Search for the cell housing the specified text and yield its (x, y) center coordinate. 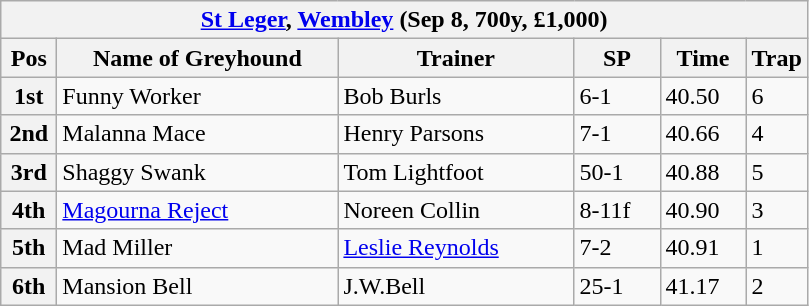
3 (776, 210)
J.W.Bell (456, 286)
2 (776, 286)
40.66 (703, 134)
4 (776, 134)
Mad Miller (198, 248)
Noreen Collin (456, 210)
St Leger, Wembley (Sep 8, 700y, £1,000) (404, 20)
6th (29, 286)
7-1 (617, 134)
Leslie Reynolds (456, 248)
Name of Greyhound (198, 58)
Malanna Mace (198, 134)
Trainer (456, 58)
5 (776, 172)
7-2 (617, 248)
41.17 (703, 286)
Tom Lightfoot (456, 172)
Magourna Reject (198, 210)
Time (703, 58)
Trap (776, 58)
Pos (29, 58)
1 (776, 248)
6 (776, 96)
Shaggy Swank (198, 172)
Funny Worker (198, 96)
6-1 (617, 96)
4th (29, 210)
3rd (29, 172)
25-1 (617, 286)
40.50 (703, 96)
SP (617, 58)
1st (29, 96)
2nd (29, 134)
40.88 (703, 172)
5th (29, 248)
Bob Burls (456, 96)
Mansion Bell (198, 286)
40.90 (703, 210)
Henry Parsons (456, 134)
40.91 (703, 248)
8-11f (617, 210)
50-1 (617, 172)
